Search for the cell housing the specified text and yield its (x, y) center coordinate. 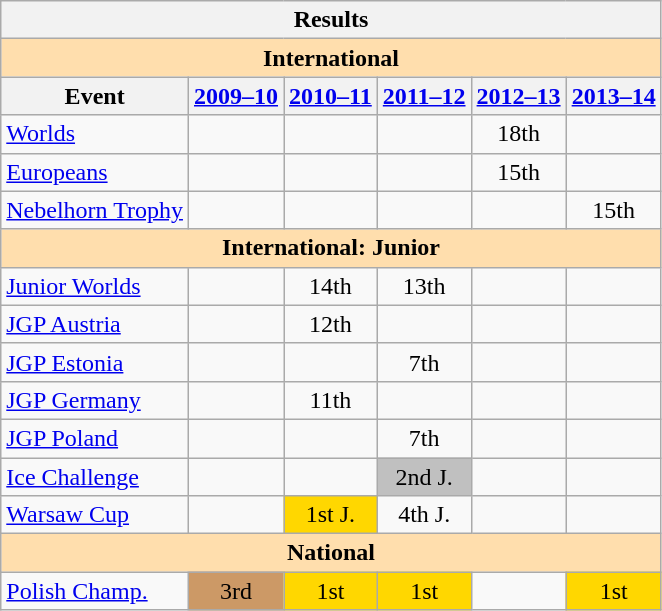
18th (518, 134)
12th (331, 324)
Polish Champ. (95, 591)
14th (331, 286)
1st J. (331, 515)
Event (95, 96)
National (331, 553)
Warsaw Cup (95, 515)
11th (331, 400)
Nebelhorn Trophy (95, 210)
Junior Worlds (95, 286)
2012–13 (518, 96)
International: Junior (331, 248)
2011–12 (424, 96)
JGP Austria (95, 324)
Results (331, 20)
JGP Estonia (95, 362)
JGP Germany (95, 400)
2013–14 (614, 96)
13th (424, 286)
4th J. (424, 515)
2nd J. (424, 477)
2010–11 (331, 96)
International (331, 58)
Ice Challenge (95, 477)
Worlds (95, 134)
Europeans (95, 172)
3rd (236, 591)
2009–10 (236, 96)
JGP Poland (95, 438)
